Return the (X, Y) coordinate for the center point of the cell that contains the specified text.  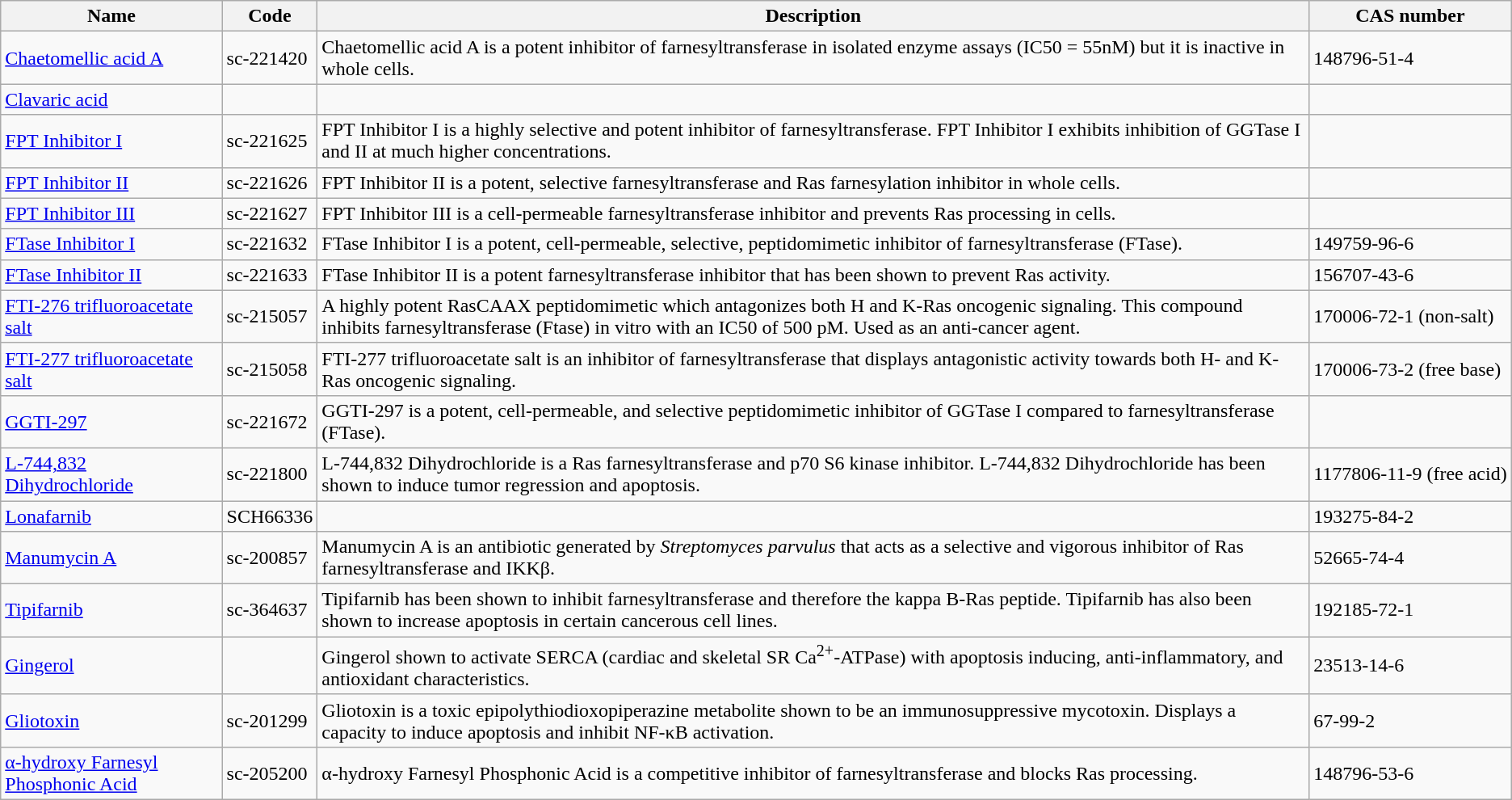
sc-221633 (270, 275)
Gingerol shown to activate SERCA (cardiac and skeletal SR Ca2+-ATPase) with apoptosis inducing, anti-inflammatory, and antioxidant characteristics. (813, 666)
sc-221626 (270, 183)
FPT Inhibitor III (111, 213)
148796-53-6 (1410, 773)
sc-221420 (270, 58)
Lonafarnib (111, 516)
sc-221632 (270, 244)
67-99-2 (1410, 721)
170006-72-1 (non-salt) (1410, 317)
sc-215057 (270, 317)
Gliotoxin (111, 721)
FTase Inhibitor I (111, 244)
FPT Inhibitor III is a cell-permeable farnesyltransferase inhibitor and prevents Ras processing in cells. (813, 213)
FPT Inhibitor II (111, 183)
192185-72-1 (1410, 611)
148796-51-4 (1410, 58)
156707-43-6 (1410, 275)
sc-201299 (270, 721)
170006-73-2 (free base) (1410, 368)
CAS number (1410, 16)
FTase Inhibitor II is a potent farnesyltransferase inhibitor that has been shown to prevent Ras activity. (813, 275)
sc-221627 (270, 213)
Clavaric acid (111, 99)
Description (813, 16)
Gingerol (111, 666)
Manumycin A (111, 558)
L-744,832 Dihydrochloride (111, 474)
sc-215058 (270, 368)
FPT Inhibitor II is a potent, selective farnesyltransferase and Ras farnesylation inhibitor in whole cells. (813, 183)
sc-221672 (270, 422)
GGTI-297 (111, 422)
1177806-11-9 (free acid) (1410, 474)
Tipifarnib (111, 611)
FPT Inhibitor I (111, 141)
Chaetomellic acid A is a potent inhibitor of farnesyltransferase in isolated enzyme assays (IC50 = 55nM) but it is inactive in whole cells. (813, 58)
FTase Inhibitor I is a potent, cell-permeable, selective, peptidomimetic inhibitor of farnesyltransferase (FTase). (813, 244)
Manumycin A is an antibiotic generated by Streptomyces parvulus that acts as a selective and vigorous inhibitor of Ras farnesyltransferase and IKKβ. (813, 558)
sc-221625 (270, 141)
sc-221800 (270, 474)
Code (270, 16)
52665-74-4 (1410, 558)
Name (111, 16)
FTase Inhibitor II (111, 275)
sc-205200 (270, 773)
α-hydroxy Farnesyl Phosphonic Acid (111, 773)
GGTI-297 is a potent, cell-permeable, and selective peptidomimetic inhibitor of GGTase I compared to farnesyltransferase (FTase). (813, 422)
23513-14-6 (1410, 666)
Chaetomellic acid A (111, 58)
sc-364637 (270, 611)
FTI-276 trifluoroacetate salt (111, 317)
SCH66336 (270, 516)
193275-84-2 (1410, 516)
FTI-277 trifluoroacetate salt (111, 368)
sc-200857 (270, 558)
α-hydroxy Farnesyl Phosphonic Acid is a competitive inhibitor of farnesyltransferase and blocks Ras processing. (813, 773)
149759-96-6 (1410, 244)
